Return (X, Y) of the center of cell containing provided text 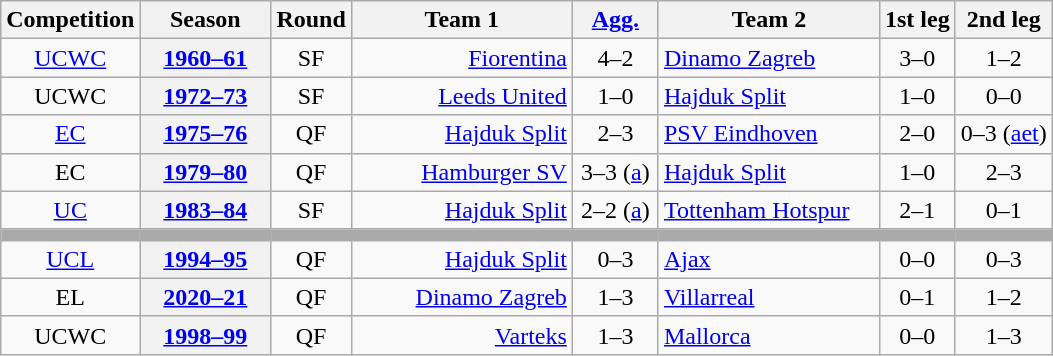
Team 2 (768, 20)
Ajax (768, 259)
2–0 (917, 134)
Agg. (615, 20)
3–3 (a) (615, 172)
1st leg (917, 20)
1994–95 (206, 259)
Round (311, 20)
Varteks (462, 335)
1972–73 (206, 96)
Team 1 (462, 20)
2–1 (917, 210)
Mallorca (768, 335)
Competition (70, 20)
0–3 (aet) (1004, 134)
1998–99 (206, 335)
1975–76 (206, 134)
UCL (70, 259)
Tottenham Hotspur (768, 210)
Villarreal (768, 297)
1983–84 (206, 210)
2nd leg (1004, 20)
1979–80 (206, 172)
2020–21 (206, 297)
Hamburger SV (462, 172)
2–2 (a) (615, 210)
4–2 (615, 58)
1960–61 (206, 58)
Season (206, 20)
3–0 (917, 58)
Fiorentina (462, 58)
Leeds United (462, 96)
PSV Eindhoven (768, 134)
UC (70, 210)
EL (70, 297)
